Return [X, Y] of the center of cell containing provided text 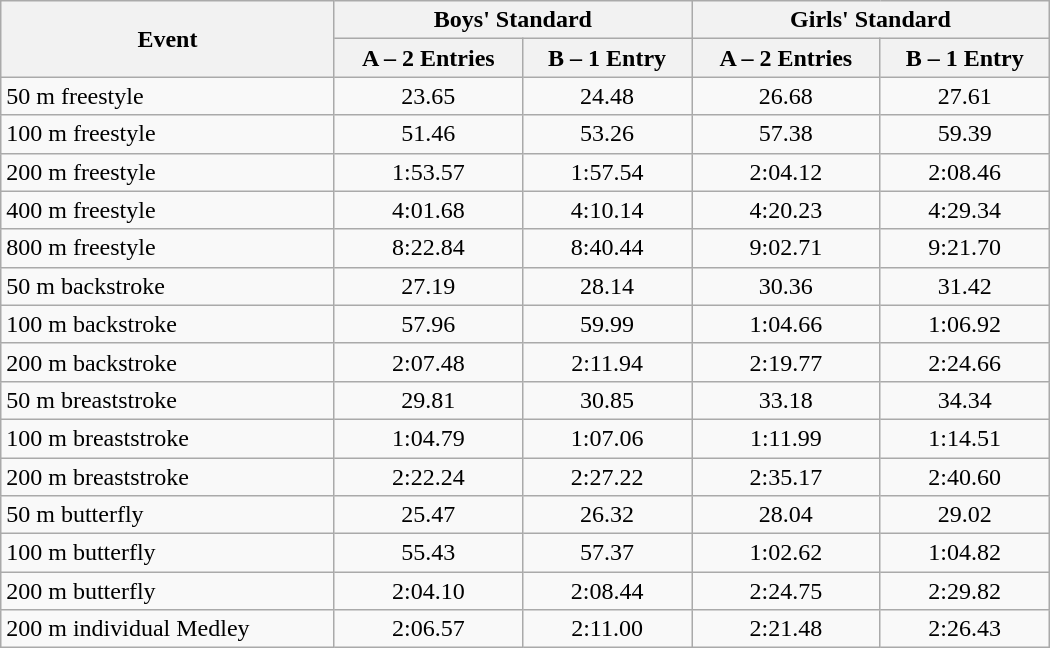
23.65 [428, 96]
30.36 [786, 286]
2:11.00 [608, 629]
200 m breaststroke [168, 477]
30.85 [608, 400]
28.14 [608, 286]
2:07.48 [428, 362]
2:26.43 [964, 629]
800 m freestyle [168, 248]
29.02 [964, 515]
1:04.82 [964, 553]
26.68 [786, 96]
1:53.57 [428, 172]
50 m backstroke [168, 286]
4:10.14 [608, 210]
57.96 [428, 324]
27.19 [428, 286]
200 m backstroke [168, 362]
55.43 [428, 553]
1:57.54 [608, 172]
2:40.60 [964, 477]
1:14.51 [964, 438]
57.38 [786, 134]
4:29.34 [964, 210]
50 m freestyle [168, 96]
400 m freestyle [168, 210]
Boys' Standard [513, 20]
59.39 [964, 134]
200 m freestyle [168, 172]
1:11.99 [786, 438]
1:06.92 [964, 324]
2:27.22 [608, 477]
26.32 [608, 515]
100 m backstroke [168, 324]
200 m butterfly [168, 591]
34.34 [964, 400]
9:02.71 [786, 248]
28.04 [786, 515]
29.81 [428, 400]
1:04.79 [428, 438]
9:21.70 [964, 248]
8:22.84 [428, 248]
2:35.17 [786, 477]
57.37 [608, 553]
2:29.82 [964, 591]
1:07.06 [608, 438]
27.61 [964, 96]
2:22.24 [428, 477]
2:04.12 [786, 172]
2:19.77 [786, 362]
2:24.66 [964, 362]
2:21.48 [786, 629]
59.99 [608, 324]
50 m breaststroke [168, 400]
100 m freestyle [168, 134]
31.42 [964, 286]
25.47 [428, 515]
50 m butterfly [168, 515]
24.48 [608, 96]
Event [168, 39]
2:08.44 [608, 591]
100 m butterfly [168, 553]
33.18 [786, 400]
8:40.44 [608, 248]
Girls' Standard [871, 20]
1:04.66 [786, 324]
2:08.46 [964, 172]
2:04.10 [428, 591]
200 m individual Medley [168, 629]
51.46 [428, 134]
2:11.94 [608, 362]
53.26 [608, 134]
4:20.23 [786, 210]
2:24.75 [786, 591]
1:02.62 [786, 553]
2:06.57 [428, 629]
4:01.68 [428, 210]
100 m breaststroke [168, 438]
